Detect which cell encompasses the target text, then output its [X, Y] center coordinate. 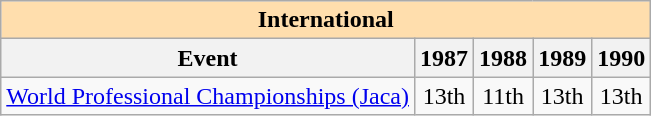
1987 [444, 58]
1988 [504, 58]
11th [504, 96]
1990 [622, 58]
World Professional Championships (Jaca) [208, 96]
International [326, 20]
1989 [562, 58]
Event [208, 58]
